Scan for the cell matching the given text and deliver its (x, y) coordinate at center. 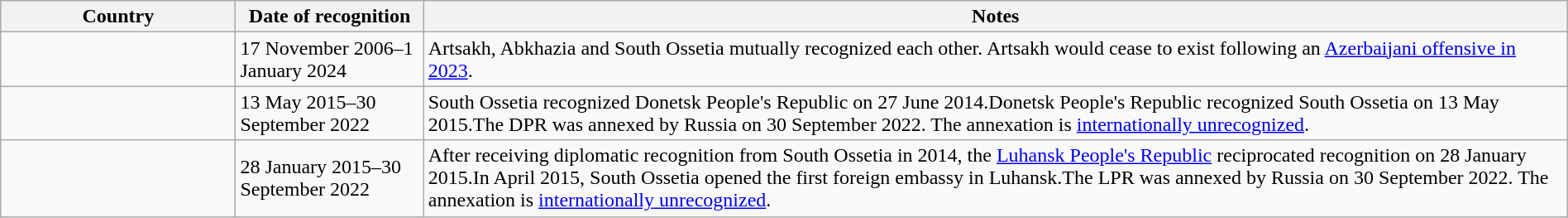
Country (118, 17)
Artsakh, Abkhazia and South Ossetia mutually recognized each other. Artsakh would cease to exist following an Azerbaijani offensive in 2023. (996, 60)
28 January 2015–30 September 2022 (329, 178)
Notes (996, 17)
13 May 2015–30 September 2022 (329, 113)
Date of recognition (329, 17)
17 November 2006–1 January 2024 (329, 60)
